Provide the (x, y) coordinate of the cell's center where the given text is located.  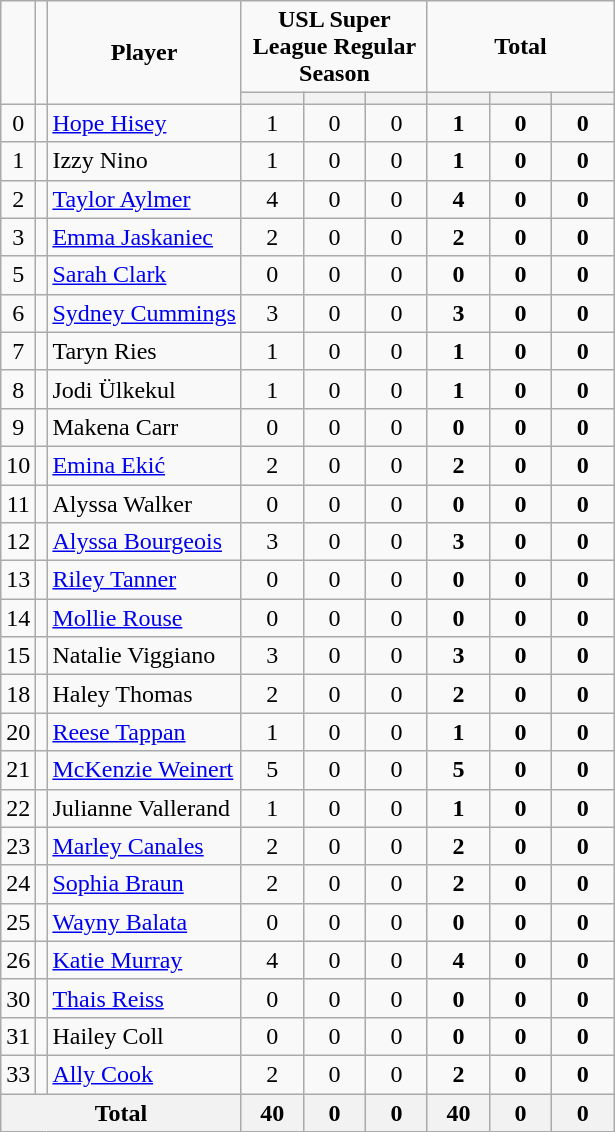
14 (18, 618)
Hope Hisey (144, 123)
6 (18, 313)
Emma Jaskaniec (144, 237)
Emina Ekić (144, 465)
8 (18, 389)
Alyssa Bourgeois (144, 542)
Reese Tappan (144, 732)
Natalie Viggiano (144, 656)
Taylor Aylmer (144, 199)
USL Super League Regular Season (334, 47)
24 (18, 884)
21 (18, 770)
McKenzie Weinert (144, 770)
22 (18, 808)
Sydney Cummings (144, 313)
11 (18, 503)
31 (18, 1036)
25 (18, 922)
Riley Tanner (144, 580)
15 (18, 656)
9 (18, 427)
7 (18, 351)
Wayny Balata (144, 922)
Player (144, 52)
23 (18, 846)
Alyssa Walker (144, 503)
Katie Murray (144, 960)
12 (18, 542)
Jodi Ülkekul (144, 389)
10 (18, 465)
Marley Canales (144, 846)
Taryn Ries (144, 351)
Sarah Clark (144, 275)
30 (18, 998)
Julianne Vallerand (144, 808)
Haley Thomas (144, 694)
Sophia Braun (144, 884)
Hailey Coll (144, 1036)
26 (18, 960)
Mollie Rouse (144, 618)
Thais Reiss (144, 998)
Ally Cook (144, 1074)
33 (18, 1074)
13 (18, 580)
Izzy Nino (144, 161)
Makena Carr (144, 427)
20 (18, 732)
18 (18, 694)
